Capture the cell that displays the provided text and extract its [X, Y] central coordinate. 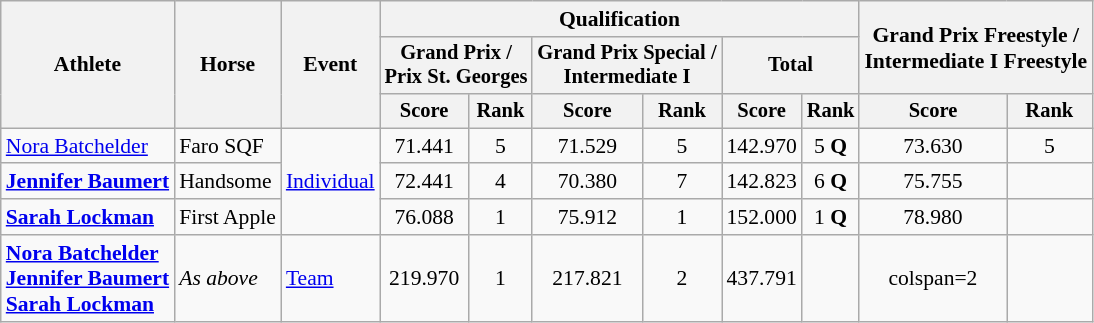
142.823 [762, 182]
Individual [330, 182]
75.912 [587, 217]
Grand Prix /Prix St. Georges [456, 66]
Nora BatchelderJennifer BaumertSarah Lockman [88, 278]
4 [501, 182]
Team [330, 278]
Faro SQF [228, 146]
5 Q [831, 146]
Qualification [620, 19]
70.380 [587, 182]
Nora Batchelder [88, 146]
437.791 [762, 278]
72.441 [424, 182]
73.630 [932, 146]
76.088 [424, 217]
As above [228, 278]
colspan=2 [932, 278]
1 Q [831, 217]
2 [682, 278]
217.821 [587, 278]
Handsome [228, 182]
First Apple [228, 217]
Sarah Lockman [88, 217]
Athlete [88, 64]
Grand Prix Special /Intermediate I [626, 66]
152.000 [762, 217]
Horse [228, 64]
7 [682, 182]
Event [330, 64]
71.441 [424, 146]
78.980 [932, 217]
219.970 [424, 278]
Total [791, 66]
75.755 [932, 182]
6 Q [831, 182]
Jennifer Baumert [88, 182]
Grand Prix Freestyle /Intermediate I Freestyle [976, 48]
71.529 [587, 146]
142.970 [762, 146]
